Return the (x, y) coordinate for the center point of the cell that contains the specified text.  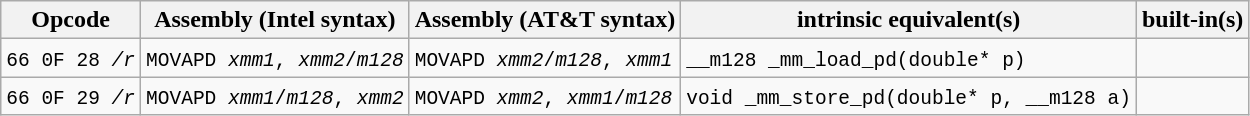
intrinsic equivalent(s) (909, 20)
66 0F 28 /r (71, 58)
Opcode (71, 20)
MOVAPD xmm2/m128, xmm1 (545, 58)
Assembly (AT&T syntax) (545, 20)
Assembly (Intel syntax) (276, 20)
MOVAPD xmm1/m128, xmm2 (276, 96)
__m128 _mm_load_pd(double* p) (909, 58)
MOVAPD xmm2, xmm1/m128 (545, 96)
built-in(s) (1192, 20)
66 0F 29 /r (71, 96)
MOVAPD xmm1, xmm2/m128 (276, 58)
void _mm_store_pd(double* p, __m128 a) (909, 96)
